Provide the [X, Y] coordinate of the cell's center where the given text is located.  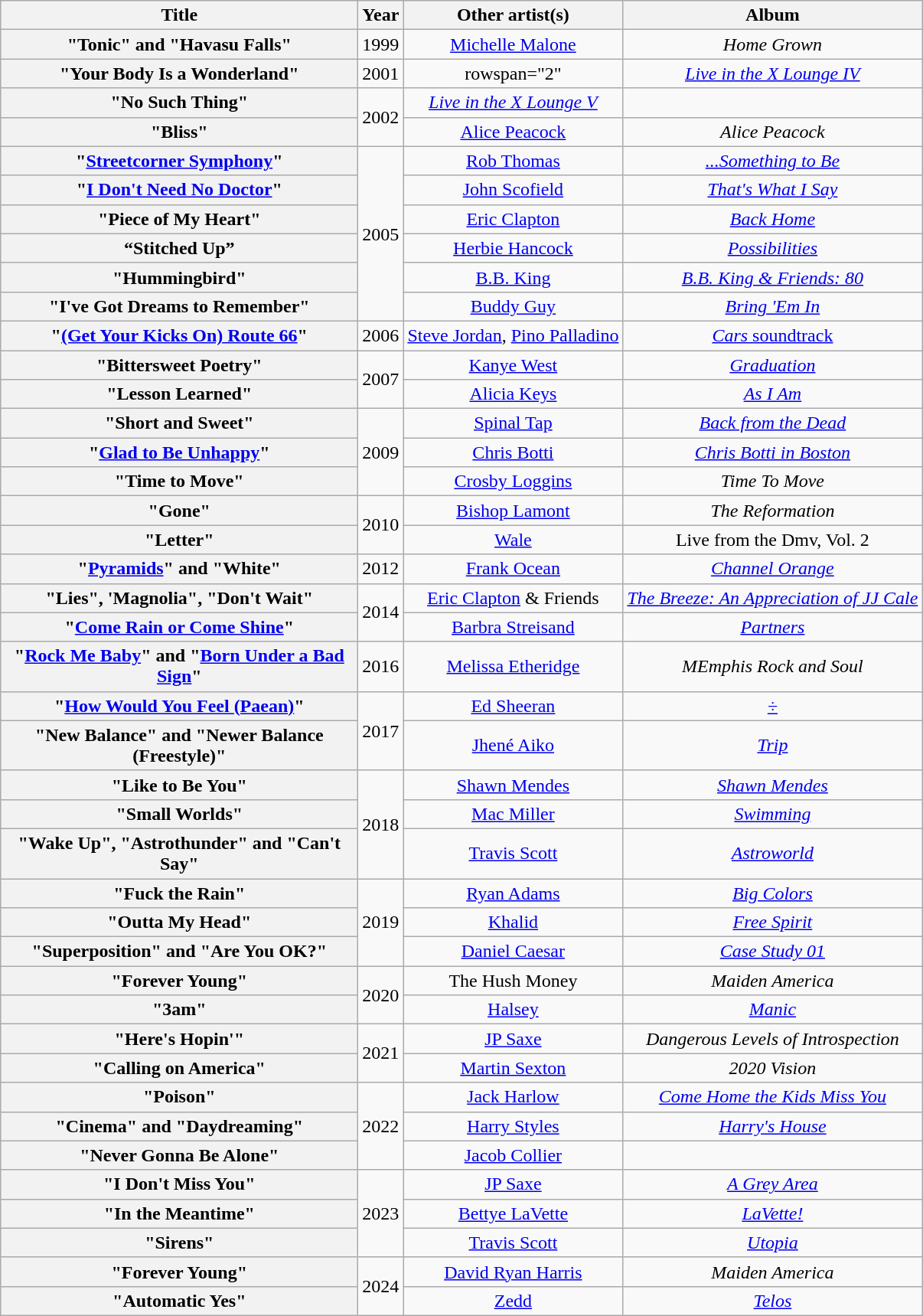
Halsey [513, 1010]
Michelle Malone [513, 44]
Daniel Caesar [513, 952]
Manic [773, 1010]
Bishop Lamont [513, 511]
Spinal Tap [513, 423]
Cars soundtrack [773, 335]
2006 [381, 335]
Ryan Adams [513, 893]
÷ [773, 706]
"Glad to Be Unhappy" [179, 452]
"No Such Thing" [179, 103]
"Small Worlds" [179, 814]
"Hummingbird" [179, 277]
Channel Orange [773, 569]
"Bliss" [179, 132]
Rob Thomas [513, 161]
"Poison" [179, 1097]
"Sirens" [179, 1243]
"Your Body Is a Wonderland" [179, 73]
Melissa Etheridge [513, 666]
rowspan="2" [513, 73]
2012 [381, 569]
David Ryan Harris [513, 1272]
"I Don't Need No Doctor" [179, 190]
John Scofield [513, 190]
MEmphis Rock and Soul [773, 666]
2019 [381, 923]
Free Spirit [773, 923]
"I've Got Dreams to Remember" [179, 306]
Ed Sheeran [513, 706]
Live in the X Lounge V [513, 103]
Buddy Guy [513, 306]
"How Would You Feel (Paean)" [179, 706]
Partners [773, 627]
Zedd [513, 1301]
Alicia Keys [513, 394]
"I Don't Miss You" [179, 1184]
The Reformation [773, 511]
"Pyramids" and "White" [179, 569]
Chris Botti in Boston [773, 452]
"Wake Up", "Astrothunder" and "Can't Say" [179, 853]
2016 [381, 666]
"Time to Move" [179, 482]
Mac Miller [513, 814]
Big Colors [773, 893]
Trip [773, 746]
Dangerous Levels of Introspection [773, 1039]
Crosby Loggins [513, 482]
Utopia [773, 1243]
"Here's Hopin'" [179, 1039]
Possibilities [773, 248]
Barbra Streisand [513, 627]
...Something to Be [773, 161]
Martin Sexton [513, 1068]
2010 [381, 525]
"Piece of My Heart" [179, 219]
2018 [381, 824]
"Outta My Head" [179, 923]
2020 Vision [773, 1068]
2024 [381, 1286]
Back Home [773, 219]
Back from the Dead [773, 423]
Herbie Hancock [513, 248]
"Cinema" and "Daydreaming" [179, 1126]
Live in the X Lounge IV [773, 73]
"Letter" [179, 540]
Khalid [513, 923]
"Rock Me Baby" and "Born Under a Bad Sign" [179, 666]
Bettye LaVette [513, 1213]
Title [179, 15]
"Automatic Yes" [179, 1301]
Bring 'Em In [773, 306]
Frank Ocean [513, 569]
Chris Botti [513, 452]
"Superposition" and "Are You OK?" [179, 952]
2023 [381, 1213]
"Calling on America" [179, 1068]
Year [381, 15]
Telos [773, 1301]
Harry Styles [513, 1126]
Eric Clapton [513, 219]
Kanye West [513, 365]
2017 [381, 730]
"Short and Sweet" [179, 423]
2014 [381, 612]
2022 [381, 1126]
As I Am [773, 394]
The Hush Money [513, 981]
LaVette! [773, 1213]
A Grey Area [773, 1184]
B.B. King & Friends: 80 [773, 277]
Jhené Aiko [513, 746]
"Lesson Learned" [179, 394]
"Tonic" and "Havasu Falls" [179, 44]
That's What I Say [773, 190]
2005 [381, 233]
"Come Rain or Come Shine" [179, 627]
Jacob Collier [513, 1155]
"New Balance" and "Newer Balance (Freestyle)" [179, 746]
2007 [381, 380]
Case Study 01 [773, 952]
Come Home the Kids Miss You [773, 1097]
"Gone" [179, 511]
The Breeze: An Appreciation of JJ Cale [773, 598]
"(Get Your Kicks On) Route 66" [179, 335]
2002 [381, 117]
Astroworld [773, 853]
"Fuck the Rain" [179, 893]
Home Grown [773, 44]
"Like to Be You" [179, 785]
Other artist(s) [513, 15]
2001 [381, 73]
"Lies", 'Magnolia", "Don't Wait" [179, 598]
Swimming [773, 814]
Eric Clapton & Friends [513, 598]
1999 [381, 44]
Wale [513, 540]
2021 [381, 1053]
"In the Meantime" [179, 1213]
Jack Harlow [513, 1097]
2009 [381, 452]
Time To Move [773, 482]
"Bittersweet Poetry" [179, 365]
"3am" [179, 1010]
Album [773, 15]
2020 [381, 995]
"Streetcorner Symphony" [179, 161]
Harry's House [773, 1126]
Graduation [773, 365]
“Stitched Up” [179, 248]
Live from the Dmv, Vol. 2 [773, 540]
"Never Gonna Be Alone" [179, 1155]
B.B. King [513, 277]
Steve Jordan, Pino Palladino [513, 335]
